Pinpoint the cell where the given text exists, returning its (X, Y) midpoint coordinate. 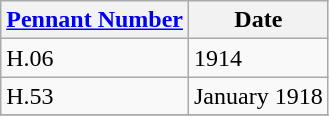
Date (258, 20)
1914 (258, 58)
H.06 (95, 58)
Pennant Number (95, 20)
H.53 (95, 96)
January 1918 (258, 96)
